Extract the (X, Y) coordinate from the center of the cell holding the provided text.  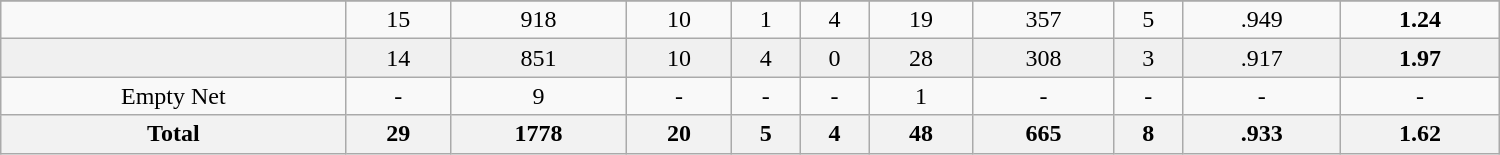
.933 (1262, 134)
918 (538, 20)
.949 (1262, 20)
3 (1148, 58)
851 (538, 58)
0 (834, 58)
15 (398, 20)
308 (1043, 58)
1.62 (1420, 134)
29 (398, 134)
Total (174, 134)
28 (922, 58)
8 (1148, 134)
1.97 (1420, 58)
1778 (538, 134)
14 (398, 58)
9 (538, 96)
Empty Net (174, 96)
48 (922, 134)
19 (922, 20)
1.24 (1420, 20)
20 (680, 134)
357 (1043, 20)
665 (1043, 134)
.917 (1262, 58)
